Pinpoint the cell where the given text exists, returning its [X, Y] midpoint coordinate. 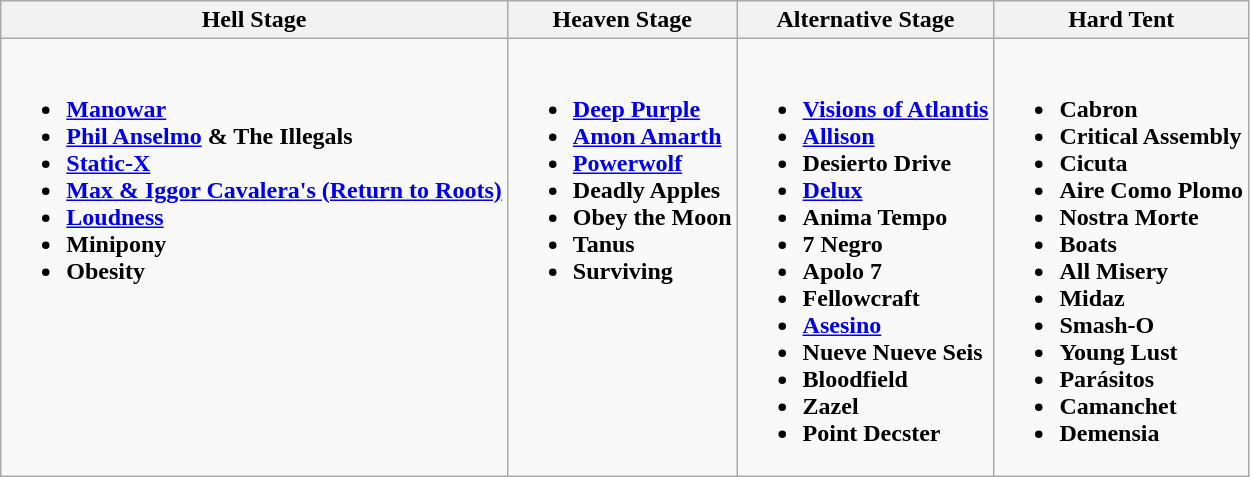
ManowarPhil Anselmo & The IllegalsStatic-XMax & Iggor Cavalera's (Return to Roots) LoudnessMiniponyObesity [254, 258]
CabronCritical AssemblyCicutaAire Como PlomoNostra MorteBoatsAll MiseryMidazSmash-OYoung LustParásitosCamanchetDemensia [1122, 258]
Heaven Stage [622, 20]
Hell Stage [254, 20]
Alternative Stage [866, 20]
Deep PurpleAmon AmarthPowerwolfDeadly ApplesObey the MoonTanusSurviving [622, 258]
Hard Tent [1122, 20]
Visions of AtlantisAllisonDesierto DriveDeluxAnima Tempo7 NegroApolo 7FellowcraftAsesinoNueve Nueve SeisBloodfieldZazelPoint Decster [866, 258]
